Output the [X, Y] coordinate of the center of the cell containing the given text.  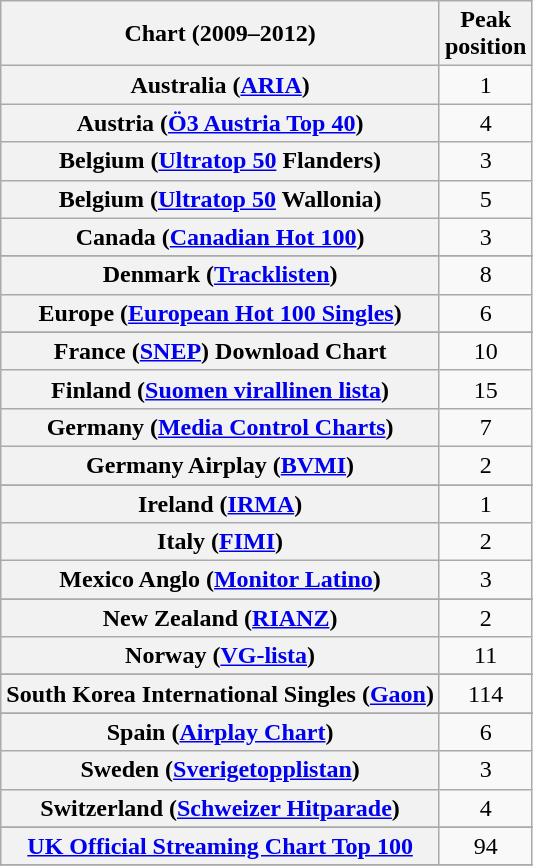
Europe (European Hot 100 Singles) [220, 313]
94 [485, 846]
Germany Airplay (BVMI) [220, 465]
South Korea International Singles (Gaon) [220, 694]
11 [485, 656]
5 [485, 199]
Sweden (Sverigetopplistan) [220, 770]
UK Official Streaming Chart Top 100 [220, 846]
7 [485, 427]
Chart (2009–2012) [220, 34]
Mexico Anglo (Monitor Latino) [220, 580]
Australia (ARIA) [220, 85]
Peakposition [485, 34]
Belgium (Ultratop 50 Flanders) [220, 161]
8 [485, 275]
Norway (VG-lista) [220, 656]
Ireland (IRMA) [220, 503]
Germany (Media Control Charts) [220, 427]
Finland (Suomen virallinen lista) [220, 389]
Denmark (Tracklisten) [220, 275]
Belgium (Ultratop 50 Wallonia) [220, 199]
Switzerland (Schweizer Hitparade) [220, 808]
New Zealand (RIANZ) [220, 618]
15 [485, 389]
Italy (FIMI) [220, 542]
Spain (Airplay Chart) [220, 732]
France (SNEP) Download Chart [220, 351]
10 [485, 351]
114 [485, 694]
Austria (Ö3 Austria Top 40) [220, 123]
Canada (Canadian Hot 100) [220, 237]
